Provide the (x, y) coordinate of the cell's center where the given text is located.  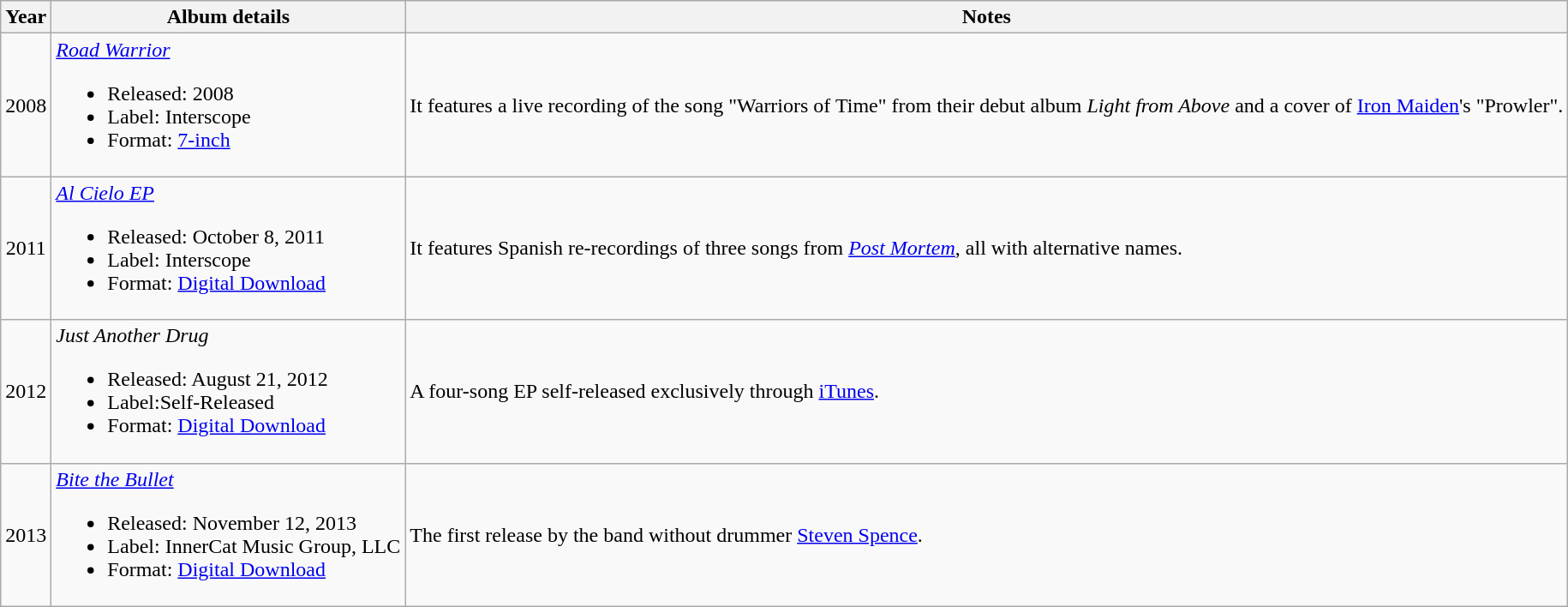
The first release by the band without drummer Steven Spence. (987, 535)
Album details (228, 17)
Al Cielo EPReleased: October 8, 2011Label: InterscopeFormat: Digital Download (228, 249)
2013 (26, 535)
Road WarriorReleased: 2008Label: InterscopeFormat: 7-inch (228, 105)
2012 (26, 391)
A four-song EP self-released exclusively through iTunes. (987, 391)
It features a live recording of the song "Warriors of Time" from their debut album Light from Above and a cover of Iron Maiden's "Prowler". (987, 105)
Bite the BulletReleased: November 12, 2013Label: InnerCat Music Group, LLCFormat: Digital Download (228, 535)
2011 (26, 249)
It features Spanish re-recordings of three songs from Post Mortem, all with alternative names. (987, 249)
Notes (987, 17)
Year (26, 17)
2008 (26, 105)
Just Another DrugReleased: August 21, 2012Label:Self-ReleasedFormat: Digital Download (228, 391)
